Output the (X, Y) coordinate of the center of the cell containing the given text.  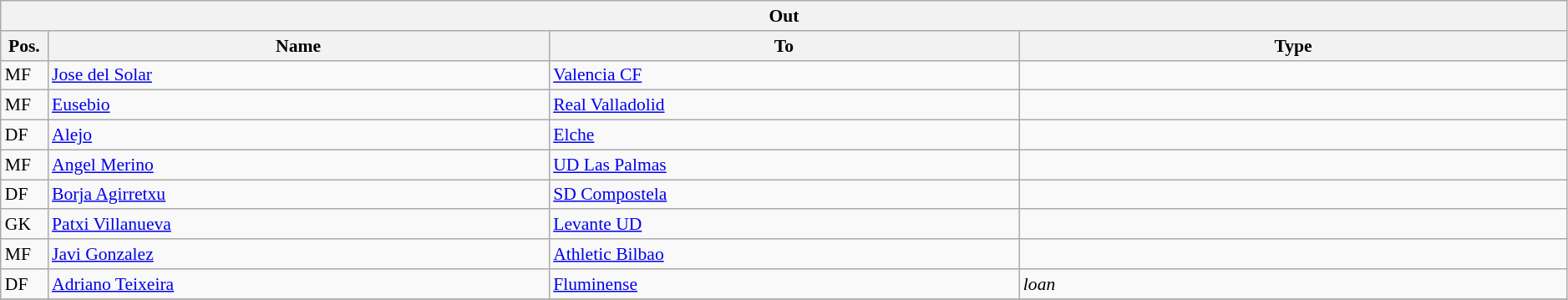
Real Valladolid (784, 105)
Type (1293, 46)
To (784, 46)
Eusebio (298, 105)
SD Compostela (784, 195)
GK (24, 225)
Pos. (24, 46)
Levante UD (784, 225)
Fluminense (784, 284)
Javi Gonzalez (298, 254)
Angel Merino (298, 165)
UD Las Palmas (784, 165)
Athletic Bilbao (784, 254)
Elche (784, 135)
Jose del Solar (298, 75)
Borja Agirretxu (298, 195)
loan (1293, 284)
Name (298, 46)
Alejo (298, 135)
Patxi Villanueva (298, 225)
Out (784, 16)
Valencia CF (784, 75)
Adriano Teixeira (298, 284)
